Capture the cell that displays the provided text and extract its [X, Y] central coordinate. 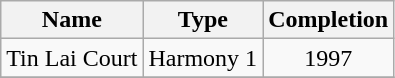
Name [72, 20]
1997 [328, 58]
Completion [328, 20]
Harmony 1 [203, 58]
Type [203, 20]
Tin Lai Court [72, 58]
